Scan for the cell matching the given text and deliver its [X, Y] coordinate at center. 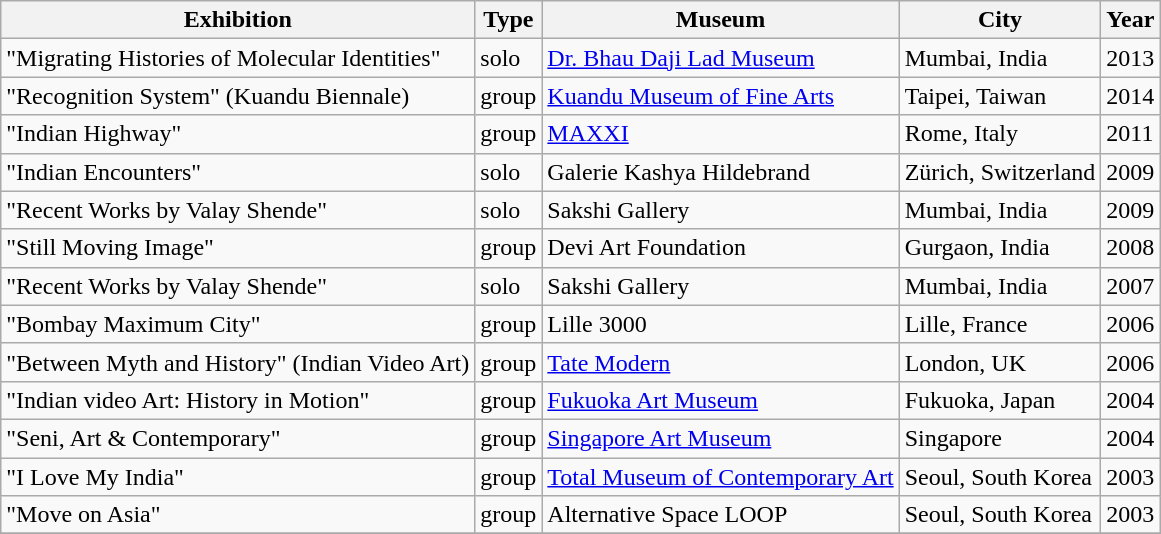
2013 [1130, 58]
Gurgaon, India [1000, 248]
Devi Art Foundation [720, 248]
2014 [1130, 96]
Alternative Space LOOP [720, 515]
2011 [1130, 134]
"Bombay Maximum City" [238, 324]
Tate Modern [720, 362]
Lille 3000 [720, 324]
Exhibition [238, 20]
"Between Myth and History" (Indian Video Art) [238, 362]
Galerie Kashya Hildebrand [720, 172]
2008 [1130, 248]
"Indian video Art: History in Motion" [238, 400]
"Seni, Art & Contemporary" [238, 438]
Kuandu Museum of Fine Arts [720, 96]
2007 [1130, 286]
Fukuoka Art Museum [720, 400]
MAXXI [720, 134]
London, UK [1000, 362]
"I Love My India" [238, 477]
"Recognition System" (Kuandu Biennale) [238, 96]
"Still Moving Image" [238, 248]
Type [508, 20]
Museum [720, 20]
Year [1130, 20]
"Move on Asia" [238, 515]
Taipei, Taiwan [1000, 96]
"Indian Encounters" [238, 172]
Rome, Italy [1000, 134]
Fukuoka, Japan [1000, 400]
Lille, France [1000, 324]
Dr. Bhau Daji Lad Museum [720, 58]
Total Museum of Contemporary Art [720, 477]
Singapore [1000, 438]
City [1000, 20]
"Indian Highway" [238, 134]
Singapore Art Museum [720, 438]
Zürich, Switzerland [1000, 172]
"Migrating Histories of Molecular Identities" [238, 58]
